Scan for the cell matching the given text and deliver its (x, y) coordinate at center. 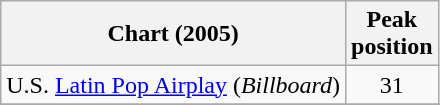
Peakposition (392, 34)
31 (392, 85)
U.S. Latin Pop Airplay (Billboard) (174, 85)
Chart (2005) (174, 34)
